Extract the (X, Y) coordinate from the center of the cell holding the provided text.  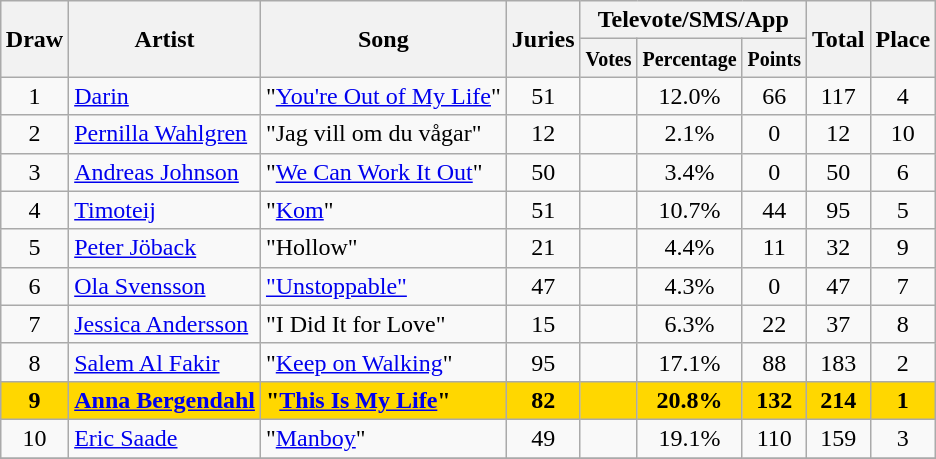
"Keep on Walking" (383, 362)
3.4% (690, 172)
37 (838, 324)
Total (838, 39)
Song (383, 39)
Juries (543, 39)
44 (774, 210)
159 (838, 438)
21 (543, 248)
20.8% (690, 400)
132 (774, 400)
"Jag vill om du vågar" (383, 134)
Draw (34, 39)
"Hollow" (383, 248)
Points (774, 58)
Pernilla Wahlgren (165, 134)
"We Can Work It Out" (383, 172)
214 (838, 400)
Eric Saade (165, 438)
12.0% (690, 96)
11 (774, 248)
49 (543, 438)
17.1% (690, 362)
6.3% (690, 324)
22 (774, 324)
Timoteij (165, 210)
Anna Bergendahl (165, 400)
4.3% (690, 286)
4.4% (690, 248)
Salem Al Fakir (165, 362)
"Kom" (383, 210)
Place (903, 39)
Andreas Johnson (165, 172)
66 (774, 96)
110 (774, 438)
Votes (608, 58)
"I Did It for Love" (383, 324)
10.7% (690, 210)
15 (543, 324)
117 (838, 96)
Artist (165, 39)
2.1% (690, 134)
Darin (165, 96)
"Manboy" (383, 438)
"This Is My Life" (383, 400)
82 (543, 400)
19.1% (690, 438)
Jessica Andersson (165, 324)
Percentage (690, 58)
"You're Out of My Life" (383, 96)
Televote/SMS/App (693, 20)
Peter Jöback (165, 248)
"Unstoppable" (383, 286)
88 (774, 362)
32 (838, 248)
183 (838, 362)
Ola Svensson (165, 286)
